Extract the (X, Y) coordinate from the center of the cell holding the provided text.  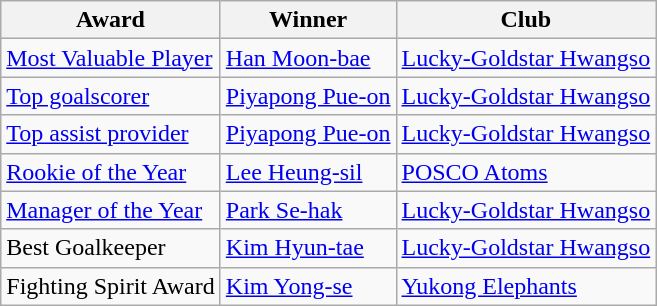
Best Goalkeeper (111, 248)
Rookie of the Year (111, 172)
Lee Heung-sil (308, 172)
POSCO Atoms (526, 172)
Most Valuable Player (111, 58)
Winner (308, 20)
Top goalscorer (111, 96)
Club (526, 20)
Han Moon-bae (308, 58)
Fighting Spirit Award (111, 286)
Yukong Elephants (526, 286)
Top assist provider (111, 134)
Kim Hyun-tae (308, 248)
Park Se-hak (308, 210)
Kim Yong-se (308, 286)
Award (111, 20)
Manager of the Year (111, 210)
